Extract the (x, y) coordinate from the center of the cell holding the provided text.  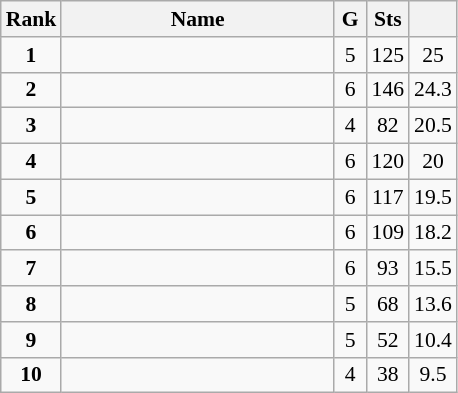
7 (32, 269)
146 (388, 90)
120 (388, 162)
24.3 (433, 90)
82 (388, 126)
G (350, 19)
Rank (32, 19)
38 (388, 375)
Sts (388, 19)
8 (32, 304)
117 (388, 197)
2 (32, 90)
52 (388, 340)
19.5 (433, 197)
25 (433, 55)
10 (32, 375)
109 (388, 233)
9 (32, 340)
13.6 (433, 304)
9.5 (433, 375)
1 (32, 55)
93 (388, 269)
20 (433, 162)
10.4 (433, 340)
15.5 (433, 269)
Name (198, 19)
20.5 (433, 126)
68 (388, 304)
125 (388, 55)
18.2 (433, 233)
3 (32, 126)
